Extract the [x, y] coordinate from the center of the cell holding the provided text.  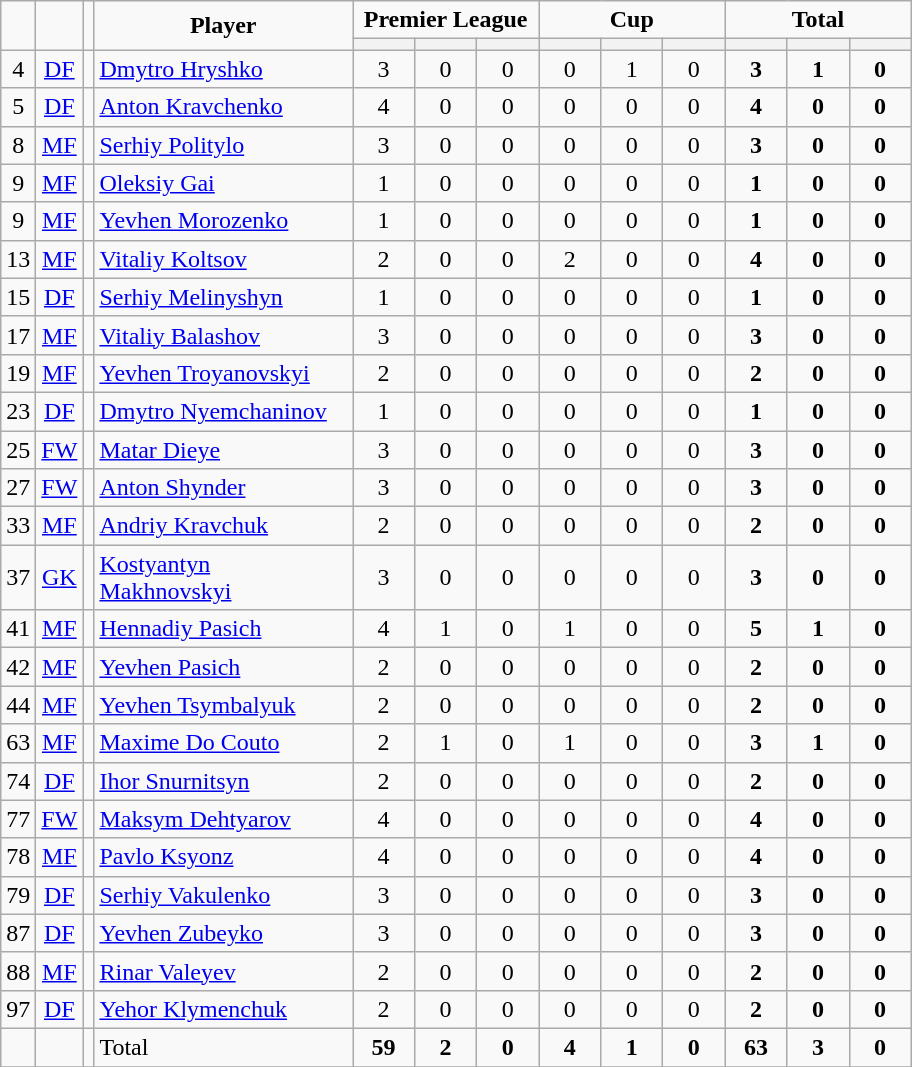
78 [18, 857]
33 [18, 526]
Yevhen Zubeyko [224, 933]
Oleksiy Gai [224, 183]
97 [18, 1009]
Cup [632, 20]
Hennadiy Pasich [224, 629]
41 [18, 629]
8 [18, 145]
77 [18, 819]
37 [18, 578]
44 [18, 705]
Yevhen Pasich [224, 667]
Serhiy Politylo [224, 145]
Rinar Valeyev [224, 971]
Premier League [445, 20]
Kostyantyn Makhnovskyi [224, 578]
15 [18, 297]
88 [18, 971]
23 [18, 411]
59 [383, 1047]
74 [18, 781]
Matar Dieye [224, 449]
Serhiy Melinyshyn [224, 297]
Maksym Dehtyarov [224, 819]
13 [18, 259]
Yehor Klymenchuk [224, 1009]
25 [18, 449]
Yevhen Troyanovskyi [224, 373]
Maxime Do Couto [224, 743]
17 [18, 335]
Anton Shynder [224, 488]
Dmytro Hryshko [224, 69]
Pavlo Ksyonz [224, 857]
42 [18, 667]
Andriy Kravchuk [224, 526]
GK [60, 578]
Vitaliy Koltsov [224, 259]
87 [18, 933]
Player [224, 26]
Serhiy Vakulenko [224, 895]
79 [18, 895]
Ihor Snurnitsyn [224, 781]
Dmytro Nyemchaninov [224, 411]
19 [18, 373]
Yevhen Morozenko [224, 221]
27 [18, 488]
Vitaliy Balashov [224, 335]
Yevhen Tsymbalyuk [224, 705]
Anton Kravchenko [224, 107]
